Identify which cell holds the provided text, then report its (x, y) central coordinate. 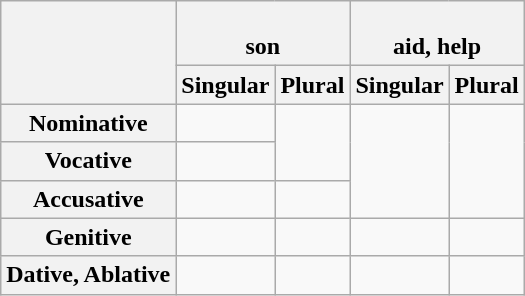
Dative, Ablative (88, 275)
Vocative (88, 161)
Accusative (88, 199)
Genitive (88, 237)
son (263, 34)
Nominative (88, 123)
aid, help (437, 34)
